Pinpoint the cell where the given text exists, returning its (X, Y) midpoint coordinate. 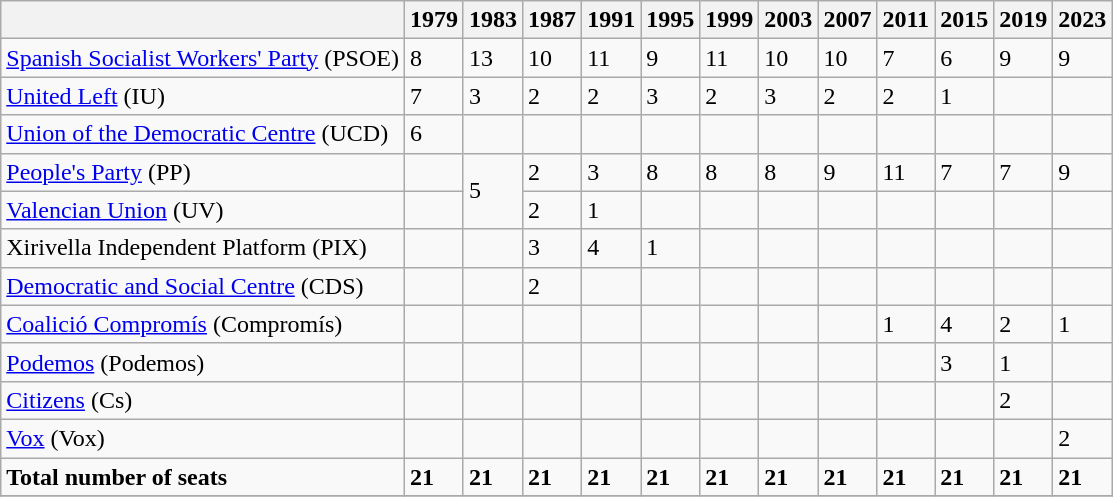
1995 (670, 20)
13 (492, 58)
People's Party (PP) (203, 172)
5 (492, 191)
1979 (434, 20)
Podemos (Podemos) (203, 362)
Coalició Compromís (Compromís) (203, 324)
2011 (906, 20)
2019 (1024, 20)
2003 (788, 20)
Spanish Socialist Workers' Party (PSOE) (203, 58)
Xirivella Independent Platform (PIX) (203, 248)
Total number of seats (203, 477)
Vox (Vox) (203, 438)
Democratic and Social Centre (CDS) (203, 286)
2023 (1082, 20)
1991 (612, 20)
1983 (492, 20)
2007 (848, 20)
1999 (730, 20)
United Left (IU) (203, 96)
Valencian Union (UV) (203, 210)
2015 (964, 20)
Citizens (Cs) (203, 400)
1987 (552, 20)
Union of the Democratic Centre (UCD) (203, 134)
